Search for the cell housing the specified text and yield its (X, Y) center coordinate. 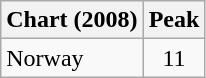
11 (174, 58)
Peak (174, 20)
Norway (72, 58)
Chart (2008) (72, 20)
